Scan for the cell matching the given text and deliver its [X, Y] coordinate at center. 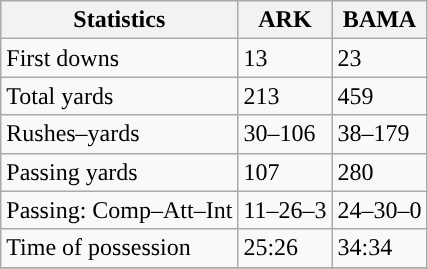
11–26–3 [285, 210]
Rushes–yards [120, 134]
13 [285, 58]
Passing: Comp–Att–Int [120, 210]
Time of possession [120, 248]
459 [380, 96]
34:34 [380, 248]
25:26 [285, 248]
BAMA [380, 20]
213 [285, 96]
280 [380, 172]
First downs [120, 58]
Total yards [120, 96]
107 [285, 172]
Statistics [120, 20]
Passing yards [120, 172]
ARK [285, 20]
38–179 [380, 134]
23 [380, 58]
24–30–0 [380, 210]
30–106 [285, 134]
